Return the [X, Y] coordinate for the center point of the cell that contains the specified text.  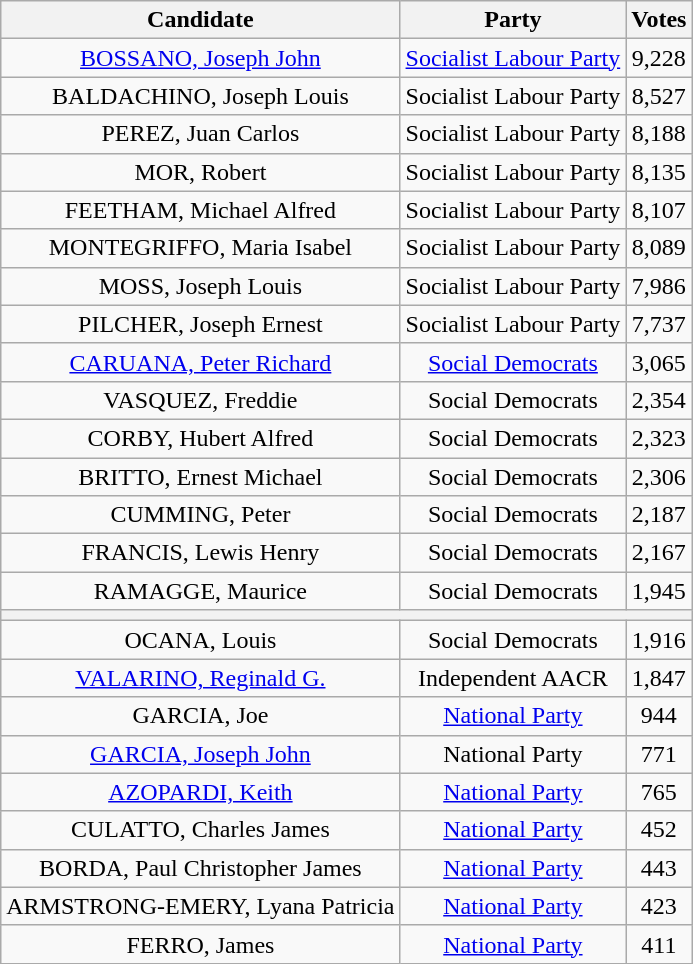
1,916 [659, 640]
8,089 [659, 248]
8,107 [659, 210]
ARMSTRONG-EMERY, Lyana Patricia [200, 906]
CARUANA, Peter Richard [200, 362]
452 [659, 830]
MOR, Robert [200, 172]
2,187 [659, 515]
BALDACHINO, Joseph Louis [200, 96]
Independent AACR [513, 678]
8,188 [659, 134]
BRITTO, Ernest Michael [200, 477]
CORBY, Hubert Alfred [200, 438]
FEETHAM, Michael Alfred [200, 210]
2,306 [659, 477]
944 [659, 716]
423 [659, 906]
PEREZ, Juan Carlos [200, 134]
2,167 [659, 553]
7,986 [659, 286]
FRANCIS, Lewis Henry [200, 553]
Votes [659, 20]
9,228 [659, 58]
2,354 [659, 400]
BORDA, Paul Christopher James [200, 868]
RAMAGGE, Maurice [200, 591]
1,945 [659, 591]
AZOPARDI, Keith [200, 792]
VALARINO, Reginald G. [200, 678]
BOSSANO, Joseph John [200, 58]
Candidate [200, 20]
VASQUEZ, Freddie [200, 400]
443 [659, 868]
GARCIA, Joe [200, 716]
PILCHER, Joseph Ernest [200, 324]
MONTEGRIFFO, Maria Isabel [200, 248]
CUMMING, Peter [200, 515]
771 [659, 754]
GARCIA, Joseph John [200, 754]
2,323 [659, 438]
411 [659, 944]
FERRO, James [200, 944]
Party [513, 20]
MOSS, Joseph Louis [200, 286]
8,135 [659, 172]
OCANA, Louis [200, 640]
CULATTO, Charles James [200, 830]
765 [659, 792]
7,737 [659, 324]
3,065 [659, 362]
8,527 [659, 96]
1,847 [659, 678]
